Detect which cell encompasses the target text, then output its (x, y) center coordinate. 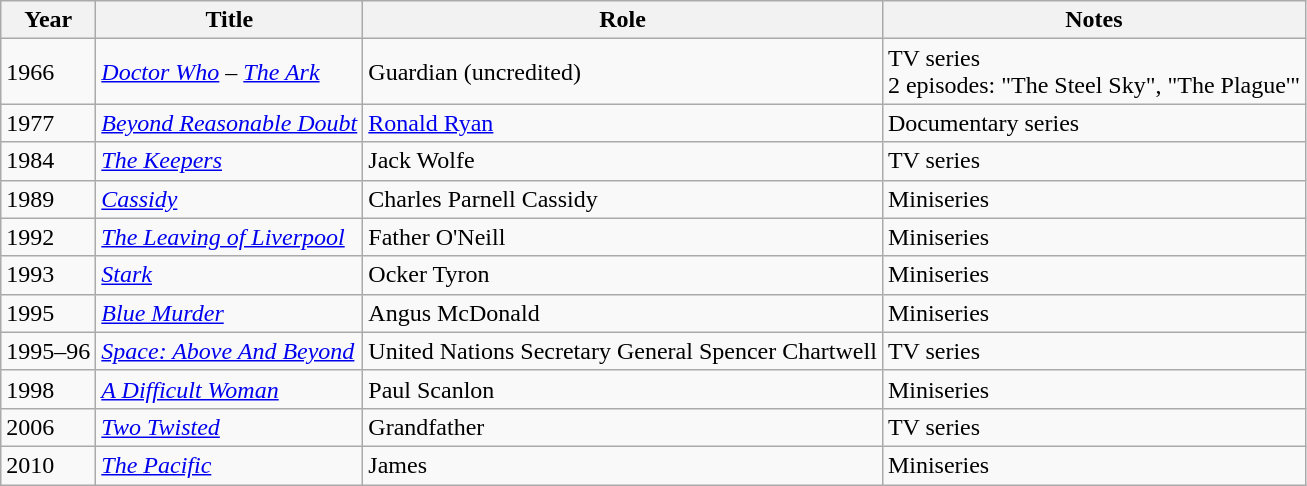
Title (230, 20)
1992 (48, 237)
Two Twisted (230, 427)
Ocker Tyron (623, 275)
2006 (48, 427)
Guardian (uncredited) (623, 72)
TV series2 episodes: "The Steel Sky", "The Plague'" (1094, 72)
Beyond Reasonable Doubt (230, 123)
Grandfather (623, 427)
Jack Wolfe (623, 161)
Cassidy (230, 199)
2010 (48, 465)
Role (623, 20)
Blue Murder (230, 313)
1966 (48, 72)
Documentary series (1094, 123)
1995 (48, 313)
Angus McDonald (623, 313)
1995–96 (48, 351)
Paul Scanlon (623, 389)
The Pacific (230, 465)
Ronald Ryan (623, 123)
Charles Parnell Cassidy (623, 199)
1998 (48, 389)
Space: Above And Beyond (230, 351)
James (623, 465)
1989 (48, 199)
Father O'Neill (623, 237)
Doctor Who – The Ark (230, 72)
1993 (48, 275)
Stark (230, 275)
1984 (48, 161)
The Leaving of Liverpool (230, 237)
The Keepers (230, 161)
Notes (1094, 20)
A Difficult Woman (230, 389)
Year (48, 20)
United Nations Secretary General Spencer Chartwell (623, 351)
1977 (48, 123)
